Identify which cell holds the provided text, then report its [x, y] central coordinate. 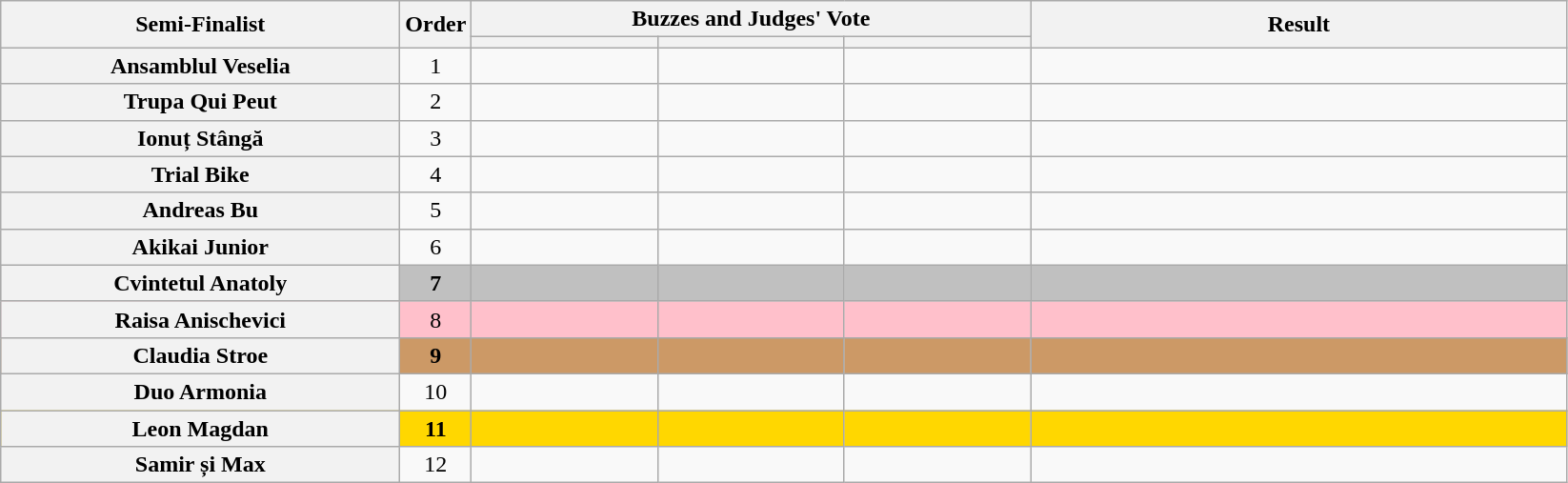
11 [436, 428]
8 [436, 319]
4 [436, 174]
Claudia Stroe [200, 355]
Trial Bike [200, 174]
7 [436, 283]
6 [436, 247]
5 [436, 211]
Ionuț Stângă [200, 138]
10 [436, 392]
Raisa Anischevici [200, 319]
Duo Armonia [200, 392]
1 [436, 66]
2 [436, 102]
Result [1299, 25]
Order [436, 25]
Leon Magdan [200, 428]
Semi-Finalist [200, 25]
9 [436, 355]
Ansamblul Veselia [200, 66]
Samir și Max [200, 465]
Trupa Qui Peut [200, 102]
Buzzes and Judges' Vote [751, 19]
Cvintetul Anatoly [200, 283]
12 [436, 465]
Andreas Bu [200, 211]
Akikai Junior [200, 247]
3 [436, 138]
